For the text-containing cell, return its midpoint in (x, y) coordinate format. 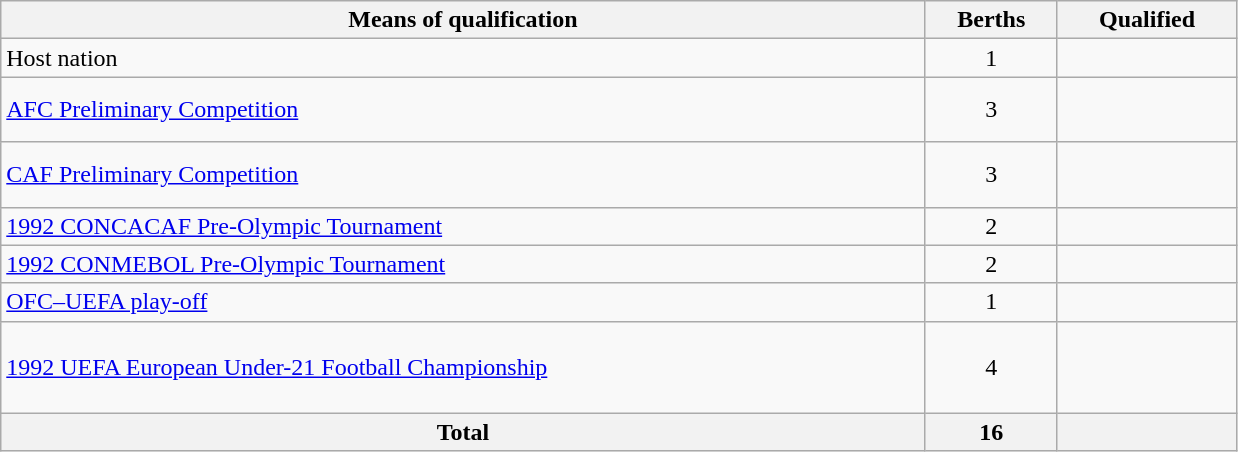
Means of qualification (463, 20)
Host nation (463, 58)
CAF Preliminary Competition (463, 174)
1992 CONMEBOL Pre-Olympic Tournament (463, 264)
AFC Preliminary Competition (463, 110)
Total (463, 432)
Qualified (1146, 20)
16 (991, 432)
Berths (991, 20)
1992 CONCACAF Pre-Olympic Tournament (463, 226)
4 (991, 367)
1992 UEFA European Under-21 Football Championship (463, 367)
OFC–UEFA play-off (463, 302)
